Extract the [x, y] coordinate from the center of the cell holding the provided text.  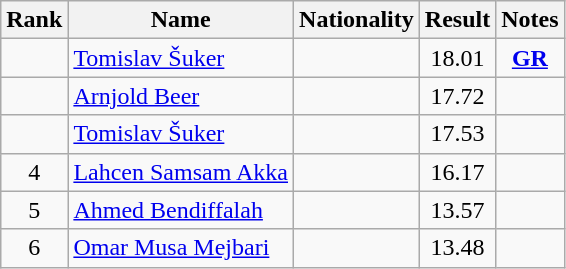
Notes [530, 20]
17.53 [457, 134]
Arnjold Beer [181, 96]
13.48 [457, 248]
4 [34, 172]
Omar Musa Mejbari [181, 248]
Lahcen Samsam Akka [181, 172]
18.01 [457, 58]
17.72 [457, 96]
Nationality [357, 20]
Ahmed Bendiffalah [181, 210]
5 [34, 210]
GR [530, 58]
Name [181, 20]
13.57 [457, 210]
16.17 [457, 172]
6 [34, 248]
Result [457, 20]
Rank [34, 20]
